Return the (x, y) coordinate for the center point of the cell that contains the specified text.  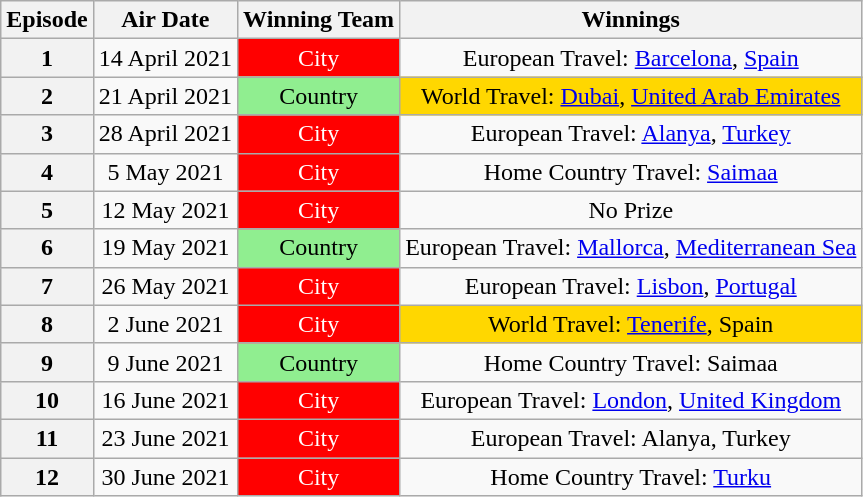
9 (47, 362)
Home Country Travel: Turku (631, 477)
World Travel: Dubai, United Arab Emirates (631, 96)
No Prize (631, 210)
European Travel: London, United Kingdom (631, 400)
11 (47, 438)
5 (47, 210)
30 June 2021 (165, 477)
7 (47, 286)
3 (47, 134)
8 (47, 324)
9 June 2021 (165, 362)
21 April 2021 (165, 96)
European Travel: Mallorca, Mediterranean Sea (631, 248)
European Travel: Lisbon, Portugal (631, 286)
2 (47, 96)
5 May 2021 (165, 172)
World Travel: Tenerife, Spain (631, 324)
Episode (47, 20)
12 May 2021 (165, 210)
16 June 2021 (165, 400)
2 June 2021 (165, 324)
Air Date (165, 20)
Winnings (631, 20)
28 April 2021 (165, 134)
European Travel: Barcelona, Spain (631, 58)
14 April 2021 (165, 58)
Winning Team (319, 20)
23 June 2021 (165, 438)
4 (47, 172)
12 (47, 477)
19 May 2021 (165, 248)
10 (47, 400)
26 May 2021 (165, 286)
1 (47, 58)
6 (47, 248)
